Capture the cell that displays the provided text and extract its (x, y) central coordinate. 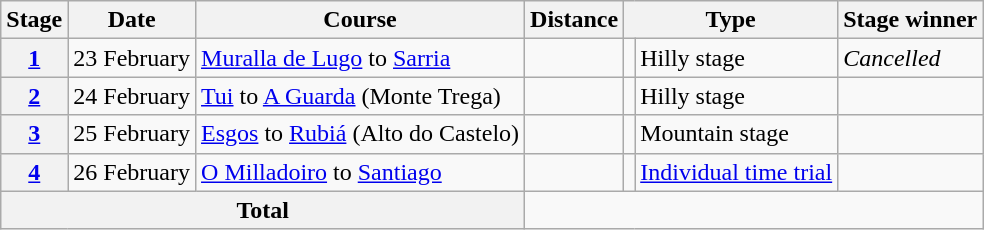
24 February (132, 96)
Total (263, 210)
Cancelled (910, 58)
25 February (132, 134)
2 (34, 96)
Muralla de Lugo to Sarria (360, 58)
Course (360, 20)
Individual time trial (736, 172)
Esgos to Rubiá (Alto do Castelo) (360, 134)
Stage (34, 20)
26 February (132, 172)
Date (132, 20)
3 (34, 134)
1 (34, 58)
Type (731, 20)
Tui to A Guarda (Monte Trega) (360, 96)
23 February (132, 58)
Distance (574, 20)
4 (34, 172)
O Milladoiro to Santiago (360, 172)
Mountain stage (736, 134)
Stage winner (910, 20)
